Locate the cell with the specified text and output its (X, Y) center coordinate. 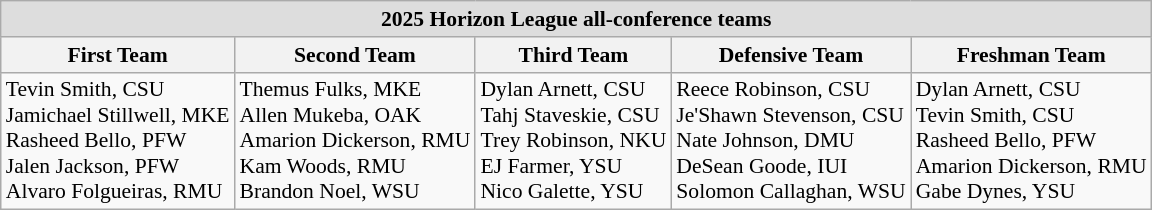
Tevin Smith, CSUJamichael Stillwell, MKERasheed Bello, PFWJalen Jackson, PFWAlvaro Folgueiras, RMU (118, 141)
Third Team (573, 55)
Dylan Arnett, CSUTahj Staveskie, CSUTrey Robinson, NKUEJ Farmer, YSUNico Galette, YSU (573, 141)
Defensive Team (790, 55)
Second Team (354, 55)
Dylan Arnett, CSUTevin Smith, CSURasheed Bello, PFWAmarion Dickerson, RMUGabe Dynes, YSU (1032, 141)
Reece Robinson, CSUJe'Shawn Stevenson, CSUNate Johnson, DMUDeSean Goode, IUISolomon Callaghan, WSU (790, 141)
Freshman Team (1032, 55)
First Team (118, 55)
2025 Horizon League all-conference teams (576, 19)
Themus Fulks, MKEAllen Mukeba, OAKAmarion Dickerson, RMUKam Woods, RMUBrandon Noel, WSU (354, 141)
